Capture the cell that displays the provided text and extract its [x, y] central coordinate. 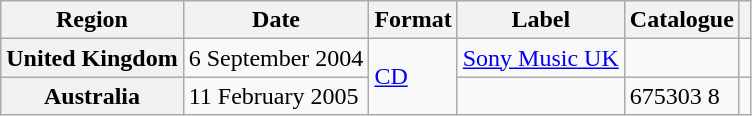
Format [413, 20]
Region [92, 20]
Label [540, 20]
11 February 2005 [276, 96]
Date [276, 20]
CD [413, 77]
675303 8 [682, 96]
6 September 2004 [276, 58]
Australia [92, 96]
United Kingdom [92, 58]
Sony Music UK [540, 58]
Catalogue [682, 20]
